Provide the [x, y] coordinate of the cell's center where the given text is located.  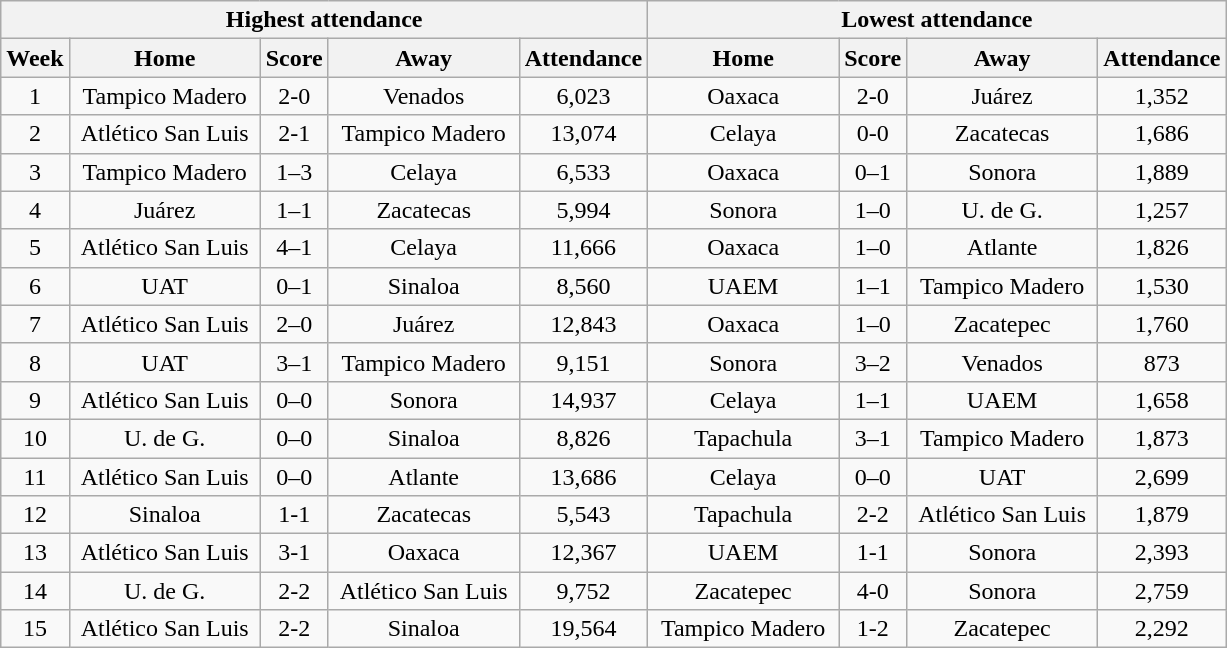
1,686 [1162, 134]
11,666 [583, 248]
1,760 [1162, 324]
3–2 [873, 362]
2 [35, 134]
4 [35, 210]
4-0 [873, 591]
1,879 [1162, 515]
8 [35, 362]
7 [35, 324]
12,843 [583, 324]
9,151 [583, 362]
2–0 [294, 324]
8,560 [583, 286]
2,393 [1162, 553]
12 [35, 515]
3 [35, 172]
1,873 [1162, 438]
Highest attendance [324, 20]
0-0 [873, 134]
9,752 [583, 591]
5,543 [583, 515]
19,564 [583, 629]
3-1 [294, 553]
5,994 [583, 210]
1,826 [1162, 248]
13 [35, 553]
14,937 [583, 400]
2,292 [1162, 629]
8,826 [583, 438]
11 [35, 477]
1,889 [1162, 172]
1,352 [1162, 96]
4–1 [294, 248]
12,367 [583, 553]
2-1 [294, 134]
10 [35, 438]
2,759 [1162, 591]
2,699 [1162, 477]
13,686 [583, 477]
1–3 [294, 172]
Week [35, 58]
6,533 [583, 172]
15 [35, 629]
1,257 [1162, 210]
1-2 [873, 629]
13,074 [583, 134]
Lowest attendance [937, 20]
1 [35, 96]
6,023 [583, 96]
1,658 [1162, 400]
9 [35, 400]
873 [1162, 362]
6 [35, 286]
5 [35, 248]
1,530 [1162, 286]
14 [35, 591]
